Return the (X, Y) coordinate for the center point of the cell that contains the specified text.  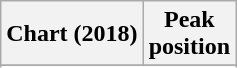
Chart (2018) (72, 34)
Peakposition (189, 34)
